Identify which cell holds the provided text, then report its (X, Y) central coordinate. 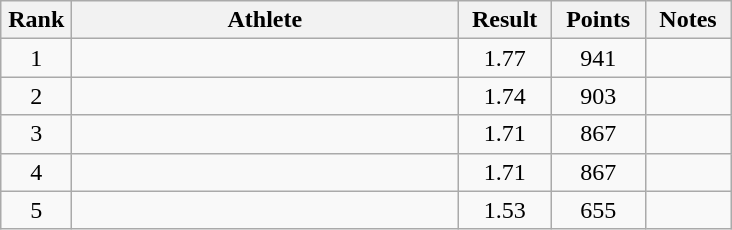
941 (598, 58)
1.77 (505, 58)
Notes (688, 20)
Athlete (265, 20)
903 (598, 96)
1.53 (505, 210)
3 (36, 134)
Result (505, 20)
655 (598, 210)
Points (598, 20)
2 (36, 96)
1 (36, 58)
4 (36, 172)
Rank (36, 20)
5 (36, 210)
1.74 (505, 96)
